Output the [X, Y] coordinate of the center of the cell containing the given text.  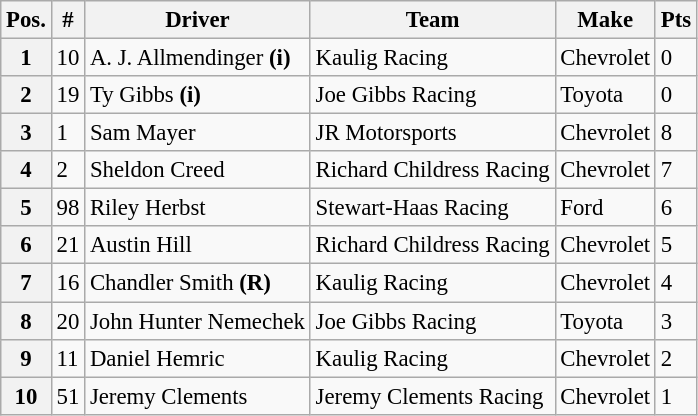
A. J. Allmendinger (i) [198, 58]
Ford [605, 208]
Austin Hill [198, 245]
9 [26, 358]
JR Motorsports [432, 133]
Pts [676, 20]
98 [68, 208]
Sheldon Creed [198, 170]
Stewart-Haas Racing [432, 208]
19 [68, 95]
Pos. [26, 20]
16 [68, 283]
11 [68, 358]
# [68, 20]
51 [68, 396]
21 [68, 245]
Jeremy Clements [198, 396]
Jeremy Clements Racing [432, 396]
John Hunter Nemechek [198, 321]
Sam Mayer [198, 133]
20 [68, 321]
Daniel Hemric [198, 358]
Ty Gibbs (i) [198, 95]
Driver [198, 20]
Riley Herbst [198, 208]
Team [432, 20]
Chandler Smith (R) [198, 283]
Make [605, 20]
